From the cell containing the given text, extract its center point as [X, Y] coordinate. 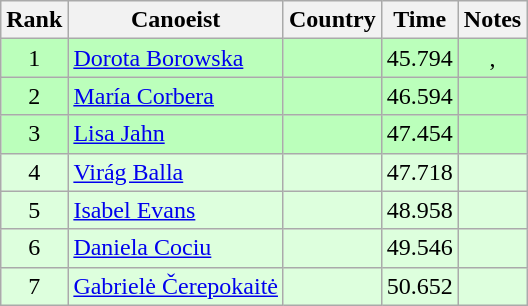
3 [34, 134]
Lisa Jahn [176, 134]
49.546 [420, 248]
Dorota Borowska [176, 58]
4 [34, 172]
7 [34, 286]
1 [34, 58]
Country [332, 20]
47.718 [420, 172]
Time [420, 20]
Canoeist [176, 20]
María Corbera [176, 96]
48.958 [420, 210]
6 [34, 248]
45.794 [420, 58]
, [492, 58]
50.652 [420, 286]
Virág Balla [176, 172]
2 [34, 96]
Isabel Evans [176, 210]
Daniela Cociu [176, 248]
Gabrielė Čerepokaitė [176, 286]
47.454 [420, 134]
46.594 [420, 96]
Rank [34, 20]
5 [34, 210]
Notes [492, 20]
